Search for the cell housing the specified text and yield its (x, y) center coordinate. 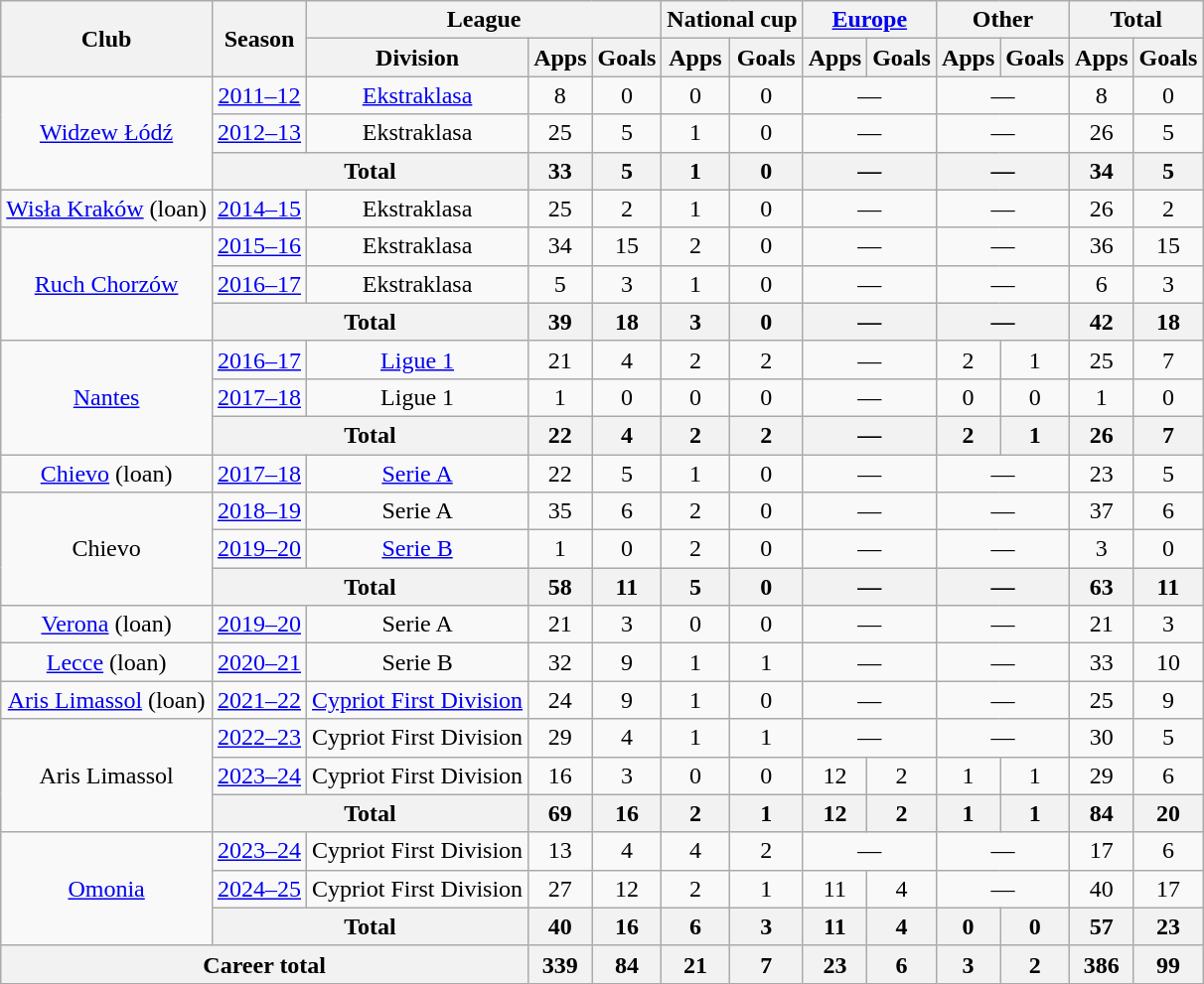
57 (1102, 926)
99 (1168, 964)
Season (258, 39)
2020–21 (258, 662)
Widzew Łódź (107, 133)
30 (1102, 738)
37 (1102, 511)
2011–12 (258, 95)
Career total (264, 964)
Aris Limassol (loan) (107, 700)
Ruch Chorzów (107, 284)
Other (1002, 20)
Nantes (107, 397)
Verona (loan) (107, 625)
58 (560, 587)
Club (107, 39)
League (485, 20)
63 (1102, 587)
42 (1102, 322)
Europe (869, 20)
32 (560, 662)
20 (1168, 813)
National cup (732, 20)
Chievo (107, 549)
27 (560, 889)
2022–23 (258, 738)
13 (560, 851)
69 (560, 813)
Lecce (loan) (107, 662)
35 (560, 511)
2021–22 (258, 700)
2012–13 (258, 133)
2018–19 (258, 511)
Wisła Kraków (loan) (107, 209)
39 (560, 322)
Division (417, 58)
Chievo (loan) (107, 474)
2014–15 (258, 209)
Aris Limassol (107, 775)
36 (1102, 246)
386 (1102, 964)
2024–25 (258, 889)
10 (1168, 662)
2015–16 (258, 246)
Omonia (107, 889)
339 (560, 964)
24 (560, 700)
